Capture the cell that displays the provided text and extract its (x, y) central coordinate. 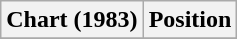
Chart (1983) (72, 20)
Position (190, 20)
